Determine the (X, Y) coordinate at the center of the cell enclosing the given text.  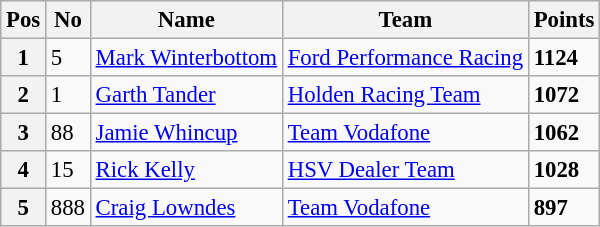
Points (564, 20)
Name (186, 20)
Holden Racing Team (405, 95)
4 (24, 170)
Team (405, 20)
88 (68, 133)
1072 (564, 95)
Craig Lowndes (186, 208)
No (68, 20)
Ford Performance Racing (405, 58)
897 (564, 208)
Mark Winterbottom (186, 58)
Garth Tander (186, 95)
Rick Kelly (186, 170)
1124 (564, 58)
1062 (564, 133)
888 (68, 208)
Jamie Whincup (186, 133)
Pos (24, 20)
15 (68, 170)
1028 (564, 170)
3 (24, 133)
HSV Dealer Team (405, 170)
2 (24, 95)
